Find where the given text appears and provide that cell's center as (x, y) coordinate. 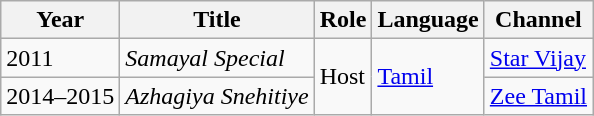
Role (343, 20)
Azhagiya Snehitiye (217, 96)
Channel (538, 20)
Title (217, 20)
2011 (60, 58)
Year (60, 20)
Language (428, 20)
Host (343, 77)
Samayal Special (217, 58)
Zee Tamil (538, 96)
Star Vijay (538, 58)
2014–2015 (60, 96)
Tamil (428, 77)
